Locate the cell with the specified text and output its (X, Y) center coordinate. 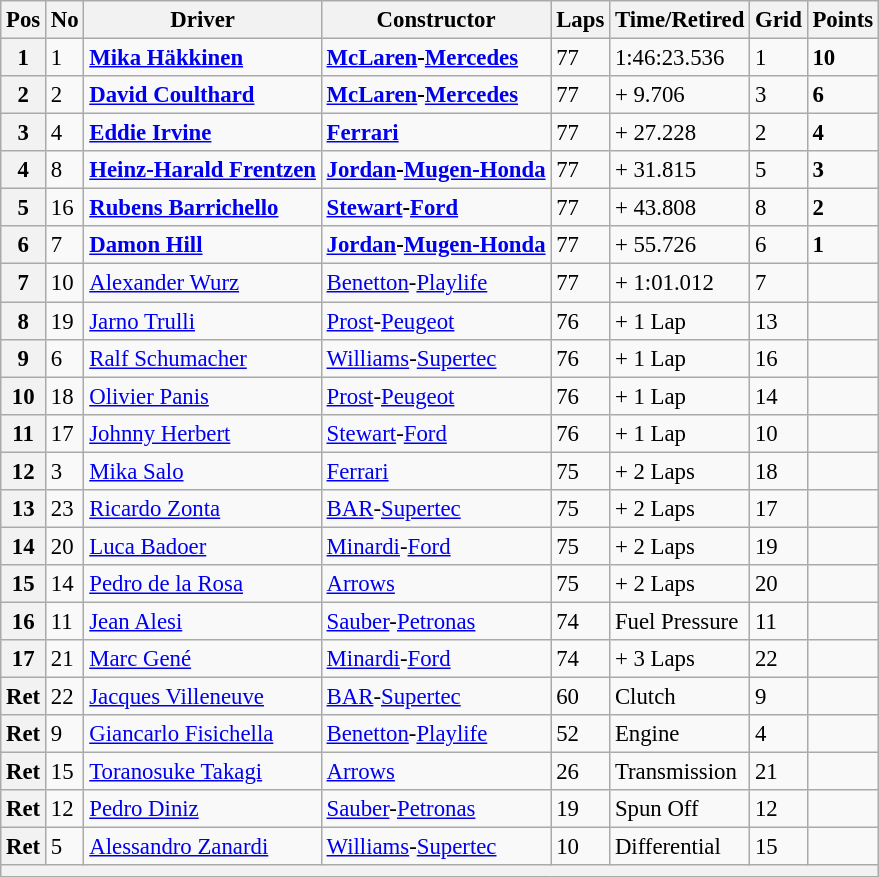
+ 9.706 (680, 95)
Ricardo Zonta (202, 509)
Eddie Irvine (202, 133)
Grid (778, 20)
Marc Gené (202, 659)
52 (580, 734)
+ 55.726 (680, 245)
Johnny Herbert (202, 433)
Jacques Villeneuve (202, 697)
Engine (680, 734)
Alexander Wurz (202, 283)
Driver (202, 20)
+ 31.815 (680, 170)
60 (580, 697)
Clutch (680, 697)
Transmission (680, 772)
Jarno Trulli (202, 321)
26 (580, 772)
No (65, 20)
Pedro Diniz (202, 809)
23 (65, 509)
Spun Off (680, 809)
Luca Badoer (202, 546)
Olivier Panis (202, 396)
Mika Häkkinen (202, 58)
Toranosuke Takagi (202, 772)
+ 3 Laps (680, 659)
Laps (580, 20)
Points (842, 20)
Heinz-Harald Frentzen (202, 170)
Fuel Pressure (680, 621)
1:46:23.536 (680, 58)
Time/Retired (680, 20)
Pos (24, 20)
Pedro de la Rosa (202, 584)
Ralf Schumacher (202, 358)
+ 1:01.012 (680, 283)
+ 43.808 (680, 208)
Mika Salo (202, 471)
Jean Alesi (202, 621)
Alessandro Zanardi (202, 847)
Differential (680, 847)
Damon Hill (202, 245)
Rubens Barrichello (202, 208)
David Coulthard (202, 95)
Constructor (436, 20)
+ 27.228 (680, 133)
Giancarlo Fisichella (202, 734)
